Extract the [x, y] coordinate from the center of the cell holding the provided text.  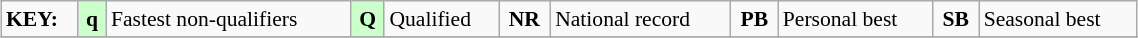
SB [956, 19]
NR [524, 19]
q [92, 19]
KEY: [40, 19]
Qualified [441, 19]
PB [754, 19]
Personal best [856, 19]
Fastest non-qualifiers [228, 19]
National record [640, 19]
Seasonal best [1058, 19]
Q [368, 19]
